Detect which cell encompasses the target text, then output its [X, Y] center coordinate. 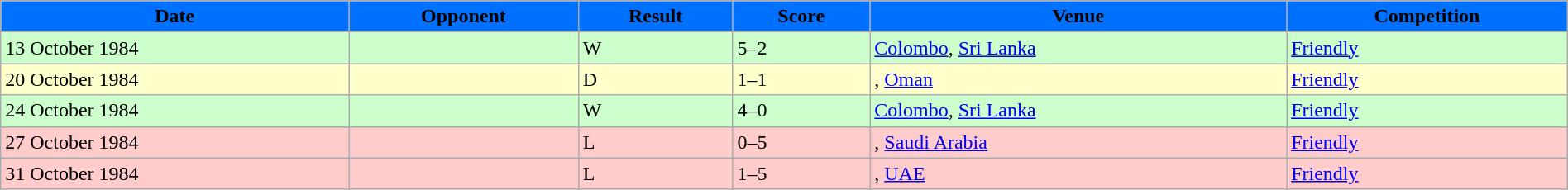
5–2 [801, 48]
Date [175, 17]
Competition [1427, 17]
24 October 1984 [175, 111]
13 October 1984 [175, 48]
Opponent [464, 17]
, Saudi Arabia [1078, 142]
1–5 [801, 173]
1–1 [801, 79]
Result [655, 17]
D [655, 79]
4–0 [801, 111]
31 October 1984 [175, 173]
Score [801, 17]
Venue [1078, 17]
20 October 1984 [175, 79]
27 October 1984 [175, 142]
, UAE [1078, 173]
, Oman [1078, 79]
0–5 [801, 142]
